Locate the cell with the specified text and output its [X, Y] center coordinate. 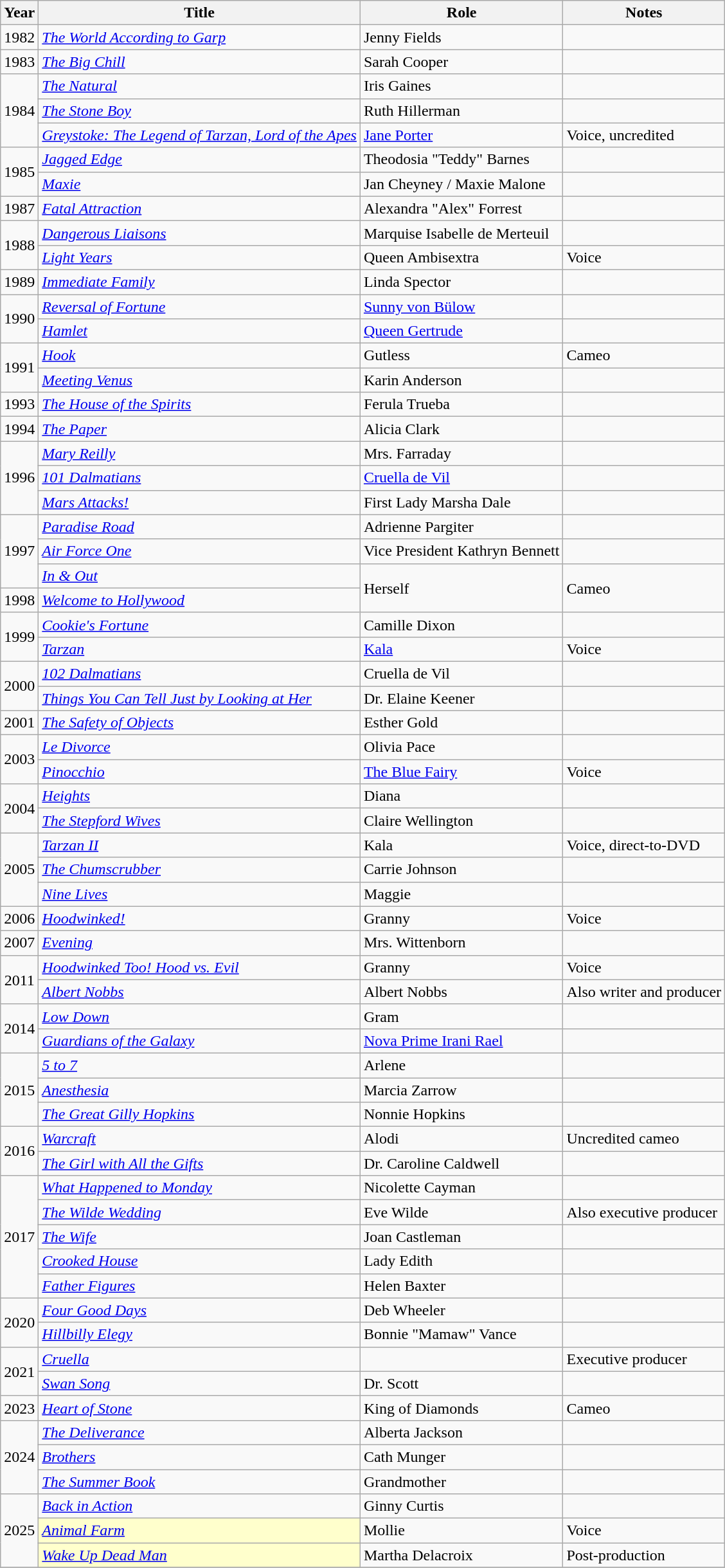
Iris Gaines [461, 86]
Theodosia "Teddy" Barnes [461, 160]
Vice President Kathryn Bennett [461, 551]
Bonnie "Mamaw" Vance [461, 1335]
First Lady Marsha Dale [461, 502]
Gram [461, 1016]
Light Years [199, 257]
Anesthesia [199, 1090]
Nova Prime Irani Rael [461, 1041]
2006 [19, 918]
Immediate Family [199, 282]
2023 [19, 1408]
Dangerous Liaisons [199, 233]
Olivia Pace [461, 747]
1987 [19, 208]
Le Divorce [199, 747]
Voice, direct-to-DVD [644, 845]
The Wilde Wedding [199, 1212]
Jane Porter [461, 135]
Also executive producer [644, 1212]
The World According to Garp [199, 37]
Ginny Curtis [461, 1506]
1982 [19, 37]
Nicolette Cayman [461, 1188]
1997 [19, 551]
Four Good Days [199, 1310]
Fatal Attraction [199, 208]
2005 [19, 870]
The Chumscrubber [199, 870]
Alodi [461, 1139]
Hoodwinked Too! Hood vs. Evil [199, 967]
Diana [461, 796]
Eve Wilde [461, 1212]
1988 [19, 245]
Animal Farm [199, 1531]
Ruth Hillerman [461, 111]
What Happened to Monday [199, 1188]
2011 [19, 980]
Mary Reilly [199, 453]
Welcome to Hollywood [199, 600]
Jenny Fields [461, 37]
Claire Wellington [461, 821]
King of Diamonds [461, 1408]
1990 [19, 319]
The Big Chill [199, 62]
1984 [19, 111]
Marquise Isabelle de Merteuil [461, 233]
Jagged Edge [199, 160]
Hillbilly Elegy [199, 1335]
2007 [19, 943]
Linda Spector [461, 282]
2001 [19, 723]
1998 [19, 600]
Hoodwinked! [199, 918]
Heart of Stone [199, 1408]
Warcraft [199, 1139]
Pinocchio [199, 772]
The Deliverance [199, 1432]
Evening [199, 943]
Martha Delacroix [461, 1555]
Nonnie Hopkins [461, 1115]
102 Dalmatians [199, 673]
Uncredited cameo [644, 1139]
2020 [19, 1322]
Cath Munger [461, 1457]
Maxie [199, 184]
Paradise Road [199, 527]
Post-production [644, 1555]
Grandmother [461, 1481]
Marcia Zarrow [461, 1090]
Low Down [199, 1016]
2016 [19, 1151]
Mrs. Wittenborn [461, 943]
2025 [19, 1531]
Things You Can Tell Just by Looking at Her [199, 698]
Joan Castleman [461, 1237]
2015 [19, 1089]
Year [19, 13]
Crooked House [199, 1261]
Also writer and producer [644, 992]
2004 [19, 808]
The Summer Book [199, 1481]
Nine Lives [199, 894]
5 to 7 [199, 1065]
Sunny von Bülow [461, 307]
2021 [19, 1371]
2003 [19, 760]
Dr. Caroline Caldwell [461, 1163]
Alexandra "Alex" Forrest [461, 208]
Alicia Clark [461, 429]
1996 [19, 478]
The House of the Spirits [199, 405]
Helen Baxter [461, 1286]
The Stepford Wives [199, 821]
2000 [19, 686]
Carrie Johnson [461, 870]
Karin Anderson [461, 380]
The Safety of Objects [199, 723]
Notes [644, 13]
Mars Attacks! [199, 502]
Herself [461, 588]
Camille Dixon [461, 624]
Adrienne Pargiter [461, 527]
1985 [19, 172]
The Wife [199, 1237]
Arlene [461, 1065]
Mollie [461, 1531]
Maggie [461, 894]
1983 [19, 62]
Hook [199, 356]
Guardians of the Galaxy [199, 1041]
Dr. Elaine Keener [461, 698]
Wake Up Dead Man [199, 1555]
Lady Edith [461, 1261]
Greystoke: The Legend of Tarzan, Lord of the Apes [199, 135]
Hamlet [199, 331]
Mrs. Farraday [461, 453]
1989 [19, 282]
The Paper [199, 429]
2014 [19, 1028]
Air Force One [199, 551]
Executive producer [644, 1359]
Cookie's Fortune [199, 624]
1994 [19, 429]
Title [199, 13]
Deb Wheeler [461, 1310]
Queen Gertrude [461, 331]
1999 [19, 637]
Swan Song [199, 1383]
The Natural [199, 86]
101 Dalmatians [199, 478]
Back in Action [199, 1506]
Reversal of Fortune [199, 307]
Cruella [199, 1359]
1991 [19, 368]
Ferula Trueba [461, 405]
Dr. Scott [461, 1383]
Brothers [199, 1457]
Esther Gold [461, 723]
Role [461, 13]
Jan Cheyney / Maxie Malone [461, 184]
Alberta Jackson [461, 1432]
The Stone Boy [199, 111]
2017 [19, 1237]
The Girl with All the Gifts [199, 1163]
Queen Ambisextra [461, 257]
The Great Gilly Hopkins [199, 1115]
Heights [199, 796]
In & Out [199, 576]
Tarzan [199, 649]
Tarzan II [199, 845]
1993 [19, 405]
Voice, uncredited [644, 135]
2024 [19, 1457]
Sarah Cooper [461, 62]
Gutless [461, 356]
Meeting Venus [199, 380]
Father Figures [199, 1286]
The Blue Fairy [461, 772]
